Pinpoint the cell where the given text exists, returning its (X, Y) midpoint coordinate. 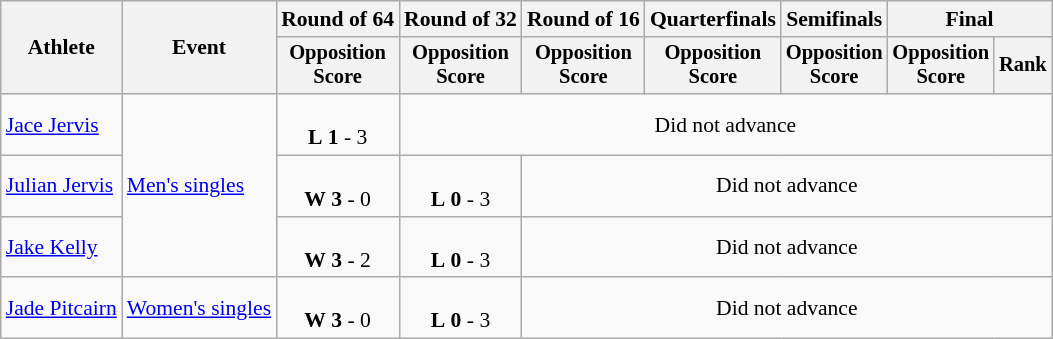
Event (199, 48)
Quarterfinals (713, 19)
Jace Jervis (62, 124)
L 1 - 3 (338, 124)
Athlete (62, 48)
Rank (1023, 66)
Final (969, 19)
Women's singles (199, 308)
Jade Pitcairn (62, 308)
Round of 32 (460, 19)
Julian Jervis (62, 186)
Semifinals (834, 19)
Men's singles (199, 186)
Round of 64 (338, 19)
Jake Kelly (62, 248)
W 3 - 2 (338, 248)
Round of 16 (584, 19)
